Determine the (x, y) coordinate at the center of the cell enclosing the given text.  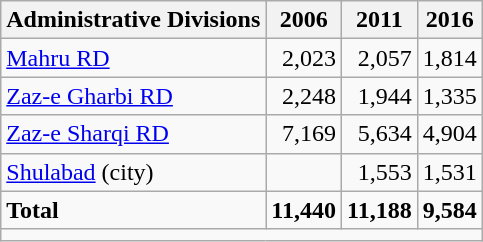
2011 (380, 20)
1,944 (380, 96)
Mahru RD (134, 58)
2006 (304, 20)
Zaz-e Sharqi RD (134, 134)
2,057 (380, 58)
2,248 (304, 96)
5,634 (380, 134)
Zaz-e Gharbi RD (134, 96)
1,531 (450, 172)
Shulabad (city) (134, 172)
Administrative Divisions (134, 20)
2016 (450, 20)
1,553 (380, 172)
9,584 (450, 210)
4,904 (450, 134)
2,023 (304, 58)
11,440 (304, 210)
Total (134, 210)
1,335 (450, 96)
7,169 (304, 134)
1,814 (450, 58)
11,188 (380, 210)
